Extract the (X, Y) coordinate from the center of the cell holding the provided text.  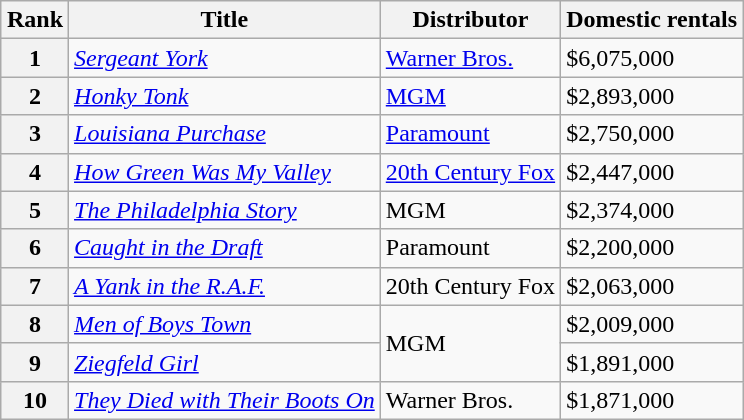
Honky Tonk (225, 96)
Rank (34, 20)
$6,075,000 (652, 58)
Men of Boys Town (225, 324)
$1,871,000 (652, 400)
$1,891,000 (652, 362)
Ziegfeld Girl (225, 362)
$2,447,000 (652, 172)
2 (34, 96)
How Green Was My Valley (225, 172)
Title (225, 20)
Domestic rentals (652, 20)
Sergeant York (225, 58)
$2,750,000 (652, 134)
6 (34, 248)
$2,200,000 (652, 248)
5 (34, 210)
3 (34, 134)
A Yank in the R.A.F. (225, 286)
$2,374,000 (652, 210)
8 (34, 324)
$2,009,000 (652, 324)
$2,063,000 (652, 286)
9 (34, 362)
They Died with Their Boots On (225, 400)
The Philadelphia Story (225, 210)
Distributor (470, 20)
7 (34, 286)
10 (34, 400)
4 (34, 172)
1 (34, 58)
$2,893,000 (652, 96)
Caught in the Draft (225, 248)
Louisiana Purchase (225, 134)
